Capture the cell that displays the provided text and extract its [x, y] central coordinate. 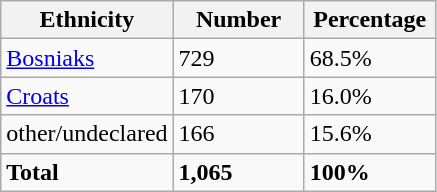
170 [238, 96]
Croats [87, 96]
Total [87, 172]
1,065 [238, 172]
100% [370, 172]
15.6% [370, 134]
Number [238, 20]
other/undeclared [87, 134]
Percentage [370, 20]
Ethnicity [87, 20]
Bosniaks [87, 58]
16.0% [370, 96]
729 [238, 58]
166 [238, 134]
68.5% [370, 58]
